Scan for the cell matching the given text and deliver its (X, Y) coordinate at center. 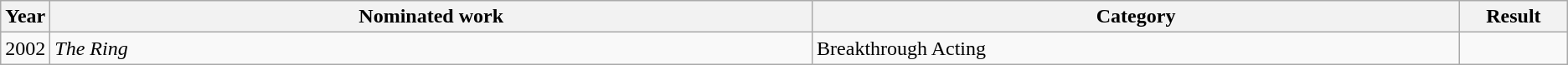
Category (1136, 17)
Year (25, 17)
Breakthrough Acting (1136, 48)
2002 (25, 48)
Nominated work (431, 17)
The Ring (431, 48)
Result (1514, 17)
